Return (x, y) of the center of cell containing provided text 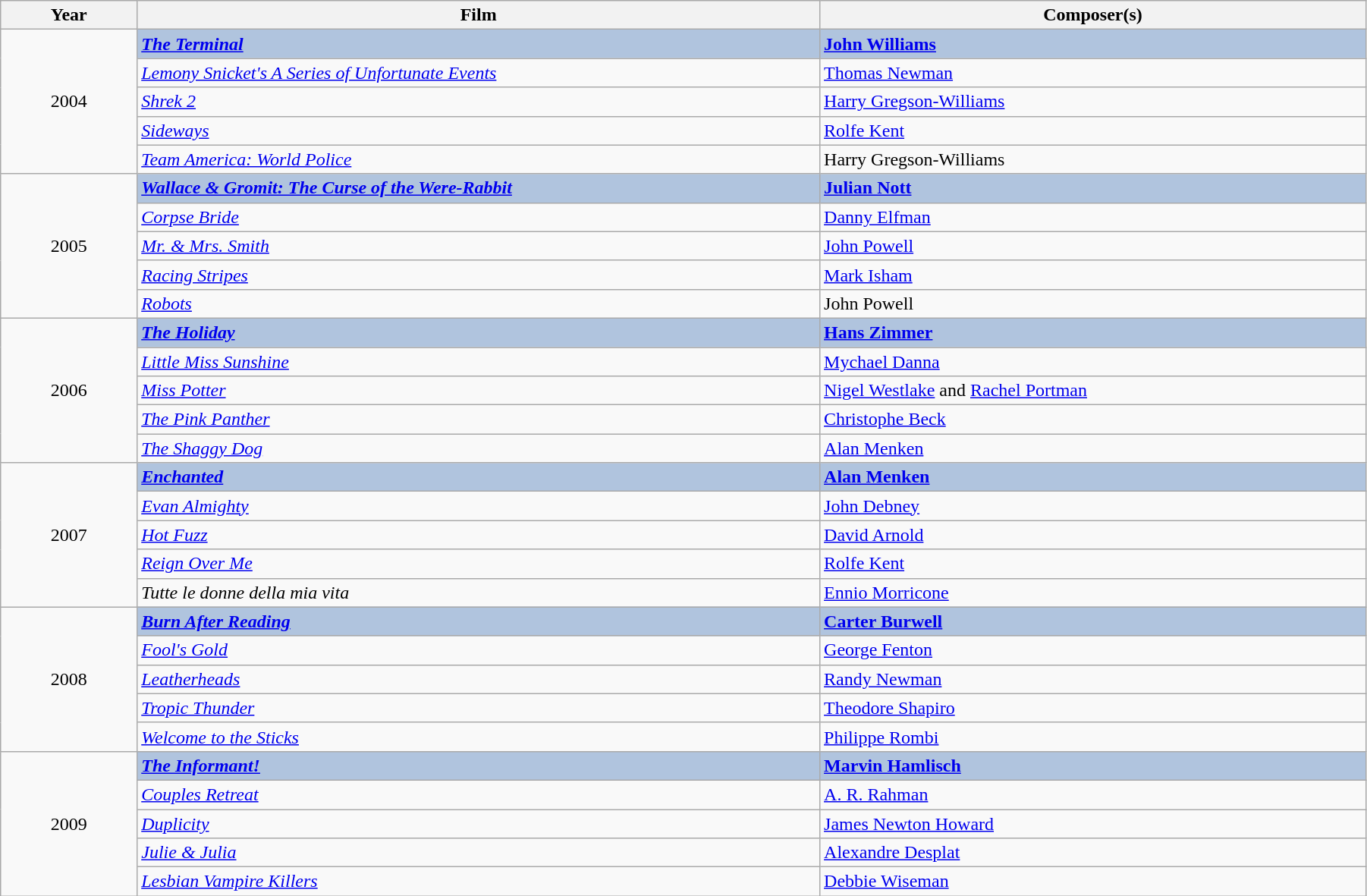
2008 (69, 679)
Reign Over Me (479, 564)
Year (69, 15)
Leatherheads (479, 679)
The Holiday (479, 332)
Hans Zimmer (1093, 332)
John Debney (1093, 506)
The Terminal (479, 44)
Debbie Wiseman (1093, 882)
Wallace & Gromit: The Curse of the Were-Rabbit (479, 188)
Julian Nott (1093, 188)
Racing Stripes (479, 275)
Randy Newman (1093, 679)
Tutte le donne della mia vita (479, 593)
2007 (69, 535)
Mychael Danna (1093, 362)
The Pink Panther (479, 420)
Ennio Morricone (1093, 593)
Mr. & Mrs. Smith (479, 246)
Danny Elfman (1093, 217)
Lesbian Vampire Killers (479, 882)
Lemony Snicket's A Series of Unfortunate Events (479, 73)
Theodore Shapiro (1093, 708)
Thomas Newman (1093, 73)
George Fenton (1093, 650)
2005 (69, 246)
Julie & Julia (479, 853)
Composer(s) (1093, 15)
Evan Almighty (479, 506)
Robots (479, 303)
Film (479, 15)
Hot Fuzz (479, 535)
Duplicity (479, 823)
Team America: World Police (479, 159)
David Arnold (1093, 535)
Nigel Westlake and Rachel Portman (1093, 391)
Burn After Reading (479, 621)
John Williams (1093, 44)
Welcome to the Sticks (479, 737)
The Shaggy Dog (479, 448)
2009 (69, 823)
Christophe Beck (1093, 420)
James Newton Howard (1093, 823)
Miss Potter (479, 391)
Little Miss Sunshine (479, 362)
Shrek 2 (479, 102)
The Informant! (479, 766)
Enchanted (479, 477)
2004 (69, 102)
Marvin Hamlisch (1093, 766)
Corpse Bride (479, 217)
Tropic Thunder (479, 708)
Sideways (479, 130)
Mark Isham (1093, 275)
Philippe Rombi (1093, 737)
Carter Burwell (1093, 621)
A. R. Rahman (1093, 794)
Couples Retreat (479, 794)
2006 (69, 390)
Alexandre Desplat (1093, 853)
Fool's Gold (479, 650)
